Output the (x, y) coordinate of the center of the cell containing the given text.  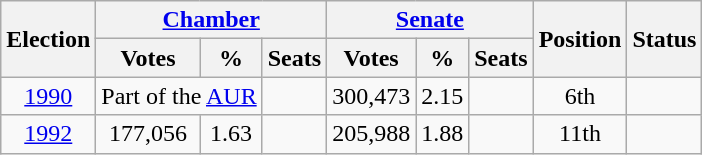
2.15 (442, 96)
Chamber (212, 20)
6th (580, 96)
Part of the AUR (179, 96)
205,988 (372, 134)
Position (580, 39)
Status (664, 39)
11th (580, 134)
Election (48, 39)
1992 (48, 134)
300,473 (372, 96)
1990 (48, 96)
1.63 (231, 134)
Senate (430, 20)
177,056 (148, 134)
1.88 (442, 134)
